Search for the cell housing the specified text and yield its [X, Y] center coordinate. 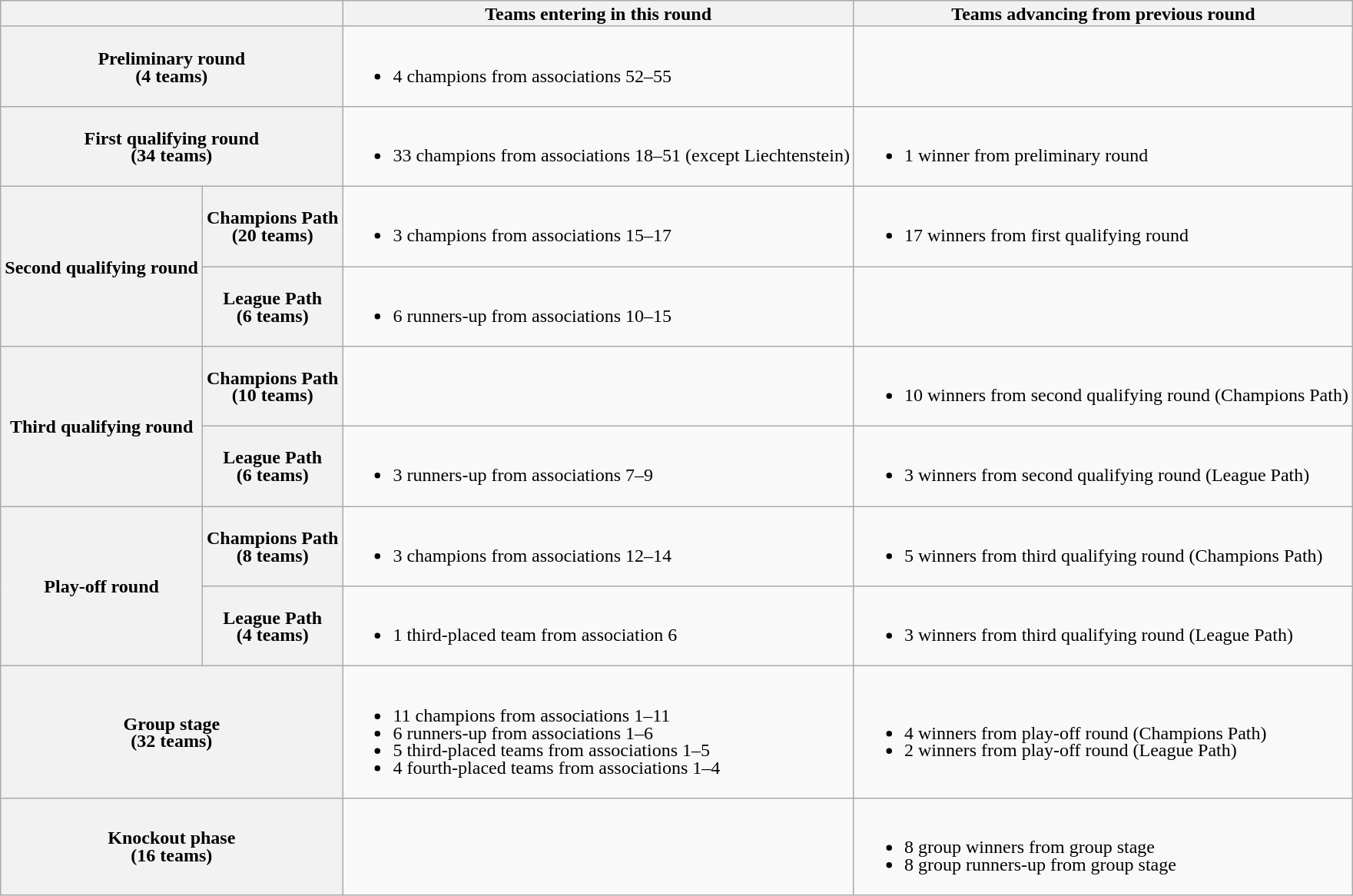
3 winners from third qualifying round (League Path) [1103, 626]
League Path(4 teams) [272, 626]
3 winners from second qualifying round (League Path) [1103, 466]
Champions Path(20 teams) [272, 226]
Champions Path(8 teams) [272, 546]
5 winners from third qualifying round (Champions Path) [1103, 546]
Knockout phase(16 teams) [172, 847]
4 winners from play-off round (Champions Path)2 winners from play-off round (League Path) [1103, 732]
33 champions from associations 18–51 (except Liechtenstein) [599, 146]
1 winner from preliminary round [1103, 146]
17 winners from first qualifying round [1103, 226]
1 third-placed team from association 6 [599, 626]
Teams advancing from previous round [1103, 14]
6 runners-up from associations 10–15 [599, 306]
3 champions from associations 15–17 [599, 226]
8 group winners from group stage8 group runners-up from group stage [1103, 847]
4 champions from associations 52–55 [599, 66]
Teams entering in this round [599, 14]
3 champions from associations 12–14 [599, 546]
3 runners-up from associations 7–9 [599, 466]
Champions Path(10 teams) [272, 387]
Group stage(32 teams) [172, 732]
First qualifying round(34 teams) [172, 146]
10 winners from second qualifying round (Champions Path) [1103, 387]
Third qualifying round [101, 426]
Play-off round [101, 586]
Preliminary round(4 teams) [172, 66]
Second qualifying round [101, 266]
